Return (X, Y) of the center of cell containing provided text 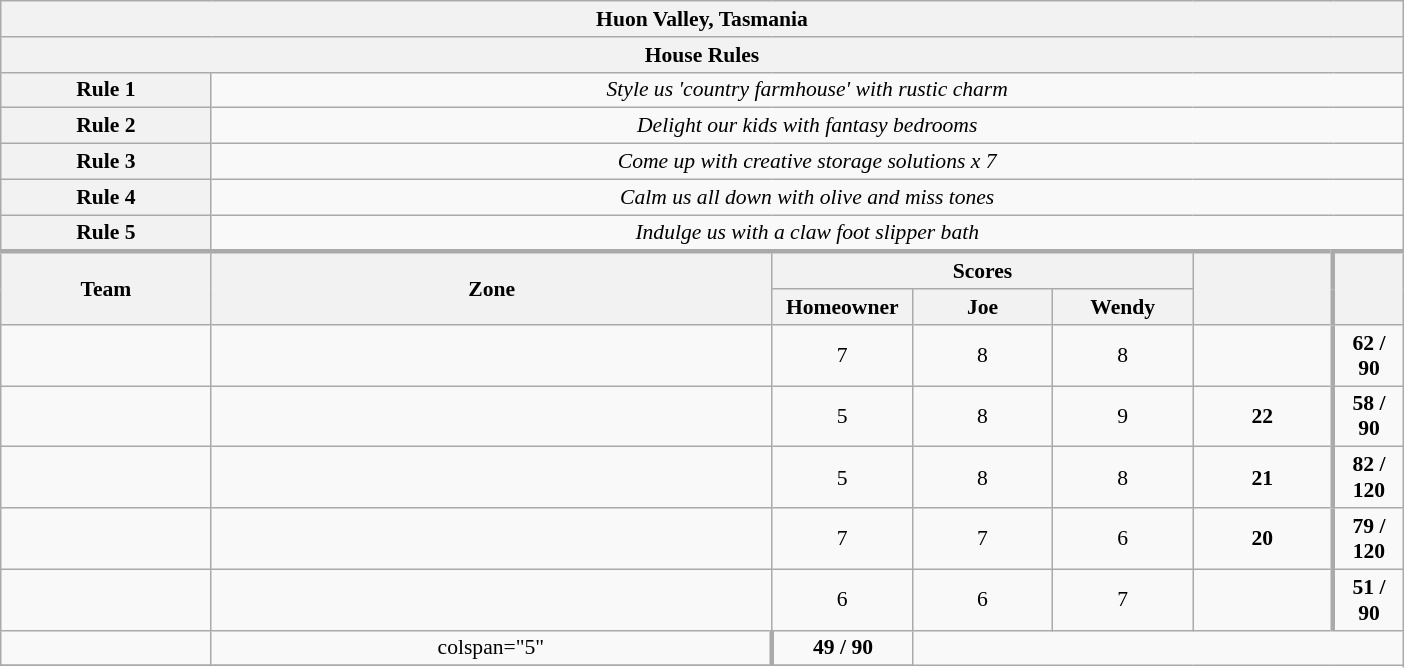
Indulge us with a claw foot slipper bath (807, 234)
49 / 90 (842, 648)
Delight our kids with fantasy bedrooms (807, 126)
22 (1263, 416)
Calm us all down with olive and miss tones (807, 197)
Wendy (1123, 307)
79 / 120 (1368, 538)
62 / 90 (1368, 356)
Scores (982, 270)
58 / 90 (1368, 416)
Rule 4 (106, 197)
9 (1123, 416)
Rule 2 (106, 126)
Zone (492, 288)
House Rules (702, 55)
20 (1263, 538)
21 (1263, 478)
Joe (982, 307)
Team (106, 288)
Style us 'country farmhouse' with rustic charm (807, 90)
Homeowner (842, 307)
51 / 90 (1368, 600)
Huon Valley, Tasmania (702, 19)
82 / 120 (1368, 478)
Rule 3 (106, 162)
Rule 5 (106, 234)
colspan="5" (492, 648)
Rule 1 (106, 90)
Come up with creative storage solutions x 7 (807, 162)
